Extract the [X, Y] coordinate from the center of the cell holding the provided text.  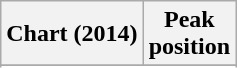
Chart (2014) [72, 34]
Peakposition [189, 34]
